Detect which cell encompasses the target text, then output its (X, Y) center coordinate. 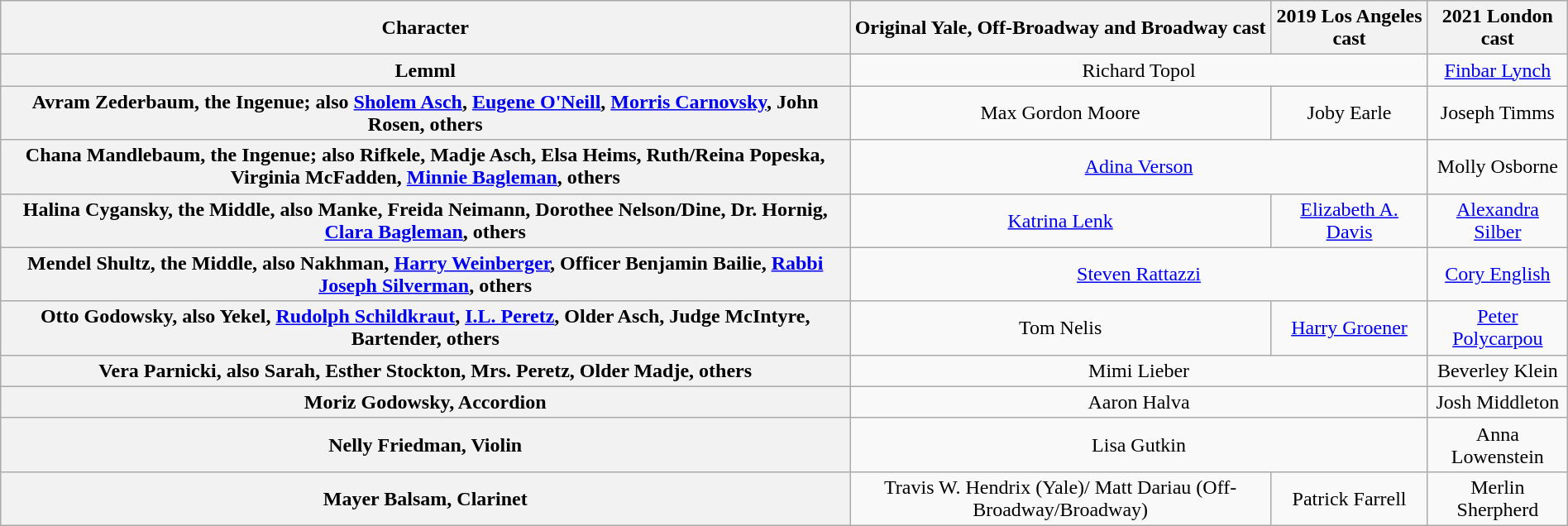
Tom Nelis (1060, 328)
Vera Parnicki, also Sarah, Esther Stockton, Mrs. Peretz, Older Madje, others (425, 371)
Adina Verson (1140, 167)
Nelly Friedman, Violin (425, 445)
Aaron Halva (1140, 402)
Original Yale, Off-Broadway and Broadway cast (1060, 28)
Richard Topol (1140, 70)
Josh Middleton (1497, 402)
Patrick Farrell (1350, 498)
Cory English (1497, 275)
Mayer Balsam, Clarinet (425, 498)
2019 Los Angeles cast (1350, 28)
Halina Cygansky, the Middle, also Manke, Freida Neimann, Dorothee Nelson/Dine, Dr. Hornig, Clara Bagleman, others (425, 220)
Steven Rattazzi (1140, 275)
Katrina Lenk (1060, 220)
Harry Groener (1350, 328)
Lisa Gutkin (1140, 445)
Character (425, 28)
Anna Lowenstein (1497, 445)
Joseph Timms (1497, 112)
Avram Zederbaum, the Ingenue; also Sholem Asch, Eugene O'Neill, Morris Carnovsky, John Rosen, others (425, 112)
Finbar Lynch (1497, 70)
Peter Polycarpou (1497, 328)
Lemml (425, 70)
Beverley Klein (1497, 371)
Moriz Godowsky, Accordion (425, 402)
2021 London cast (1497, 28)
Mimi Lieber (1140, 371)
Joby Earle (1350, 112)
Chana Mandlebaum, the Ingenue; also Rifkele, Madje Asch, Elsa Heims, Ruth/Reina Popeska, Virginia McFadden, Minnie Bagleman, others (425, 167)
Merlin Sherpherd (1497, 498)
Mendel Shultz, the Middle, also Nakhman, Harry Weinberger, Officer Benjamin Bailie, Rabbi Joseph Silverman, others (425, 275)
Molly Osborne (1497, 167)
Elizabeth A. Davis (1350, 220)
Travis W. Hendrix (Yale)/ Matt Dariau (Off-Broadway/Broadway) (1060, 498)
Alexandra Silber (1497, 220)
Otto Godowsky, also Yekel, Rudolph Schildkraut, I.L. Peretz, Older Asch, Judge McIntyre, Bartender, others (425, 328)
Max Gordon Moore (1060, 112)
